Output the [X, Y] coordinate of the center of the cell containing the given text.  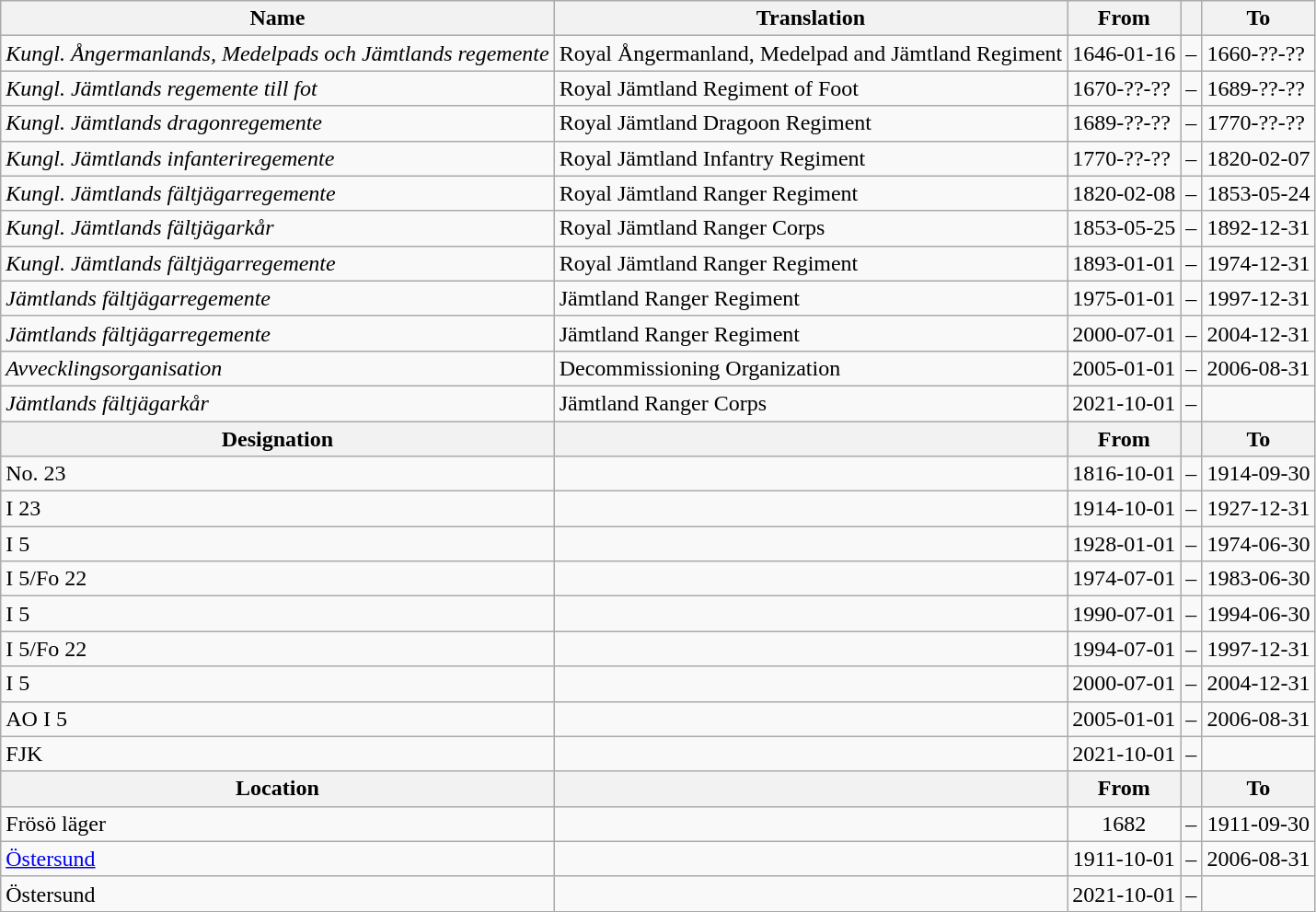
1974-06-30 [1259, 544]
Name [278, 18]
Royal Jämtland Dragoon Regiment [811, 123]
1990-07-01 [1125, 614]
1911-10-01 [1125, 859]
AO I 5 [278, 719]
Royal Jämtland Infantry Regiment [811, 158]
1682 [1125, 824]
I 23 [278, 509]
1820-02-07 [1259, 158]
1927-12-31 [1259, 509]
Jämtlands fältjägarkår [278, 403]
1853-05-25 [1125, 228]
1974-12-31 [1259, 263]
Royal Jämtland Ranger Corps [811, 228]
No. 23 [278, 474]
1983-06-30 [1259, 579]
1820-02-08 [1125, 193]
Kungl. Ångermanlands, Medelpads och Jämtlands regemente [278, 53]
1994-06-30 [1259, 614]
FJK [278, 754]
1974-07-01 [1125, 579]
Avvecklingsorganisation [278, 368]
Kungl. Jämtlands regemente till fot [278, 88]
1914-09-30 [1259, 474]
1660-??-?? [1259, 53]
Translation [811, 18]
Jämtland Ranger Corps [811, 403]
1893-01-01 [1125, 263]
Frösö läger [278, 824]
Kungl. Jämtlands fältjägarkår [278, 228]
1853-05-24 [1259, 193]
Kungl. Jämtlands infanteriregemente [278, 158]
Decommissioning Organization [811, 368]
1911-09-30 [1259, 824]
1928-01-01 [1125, 544]
Location [278, 789]
Designation [278, 439]
1892-12-31 [1259, 228]
Royal Jämtland Regiment of Foot [811, 88]
1914-10-01 [1125, 509]
1816-10-01 [1125, 474]
1994-07-01 [1125, 649]
Kungl. Jämtlands dragonregemente [278, 123]
1646-01-16 [1125, 53]
1975-01-01 [1125, 298]
Royal Ångermanland, Medelpad and Jämtland Regiment [811, 53]
1670-??-?? [1125, 88]
